Provide the (x, y) coordinate of the cell's center where the given text is located.  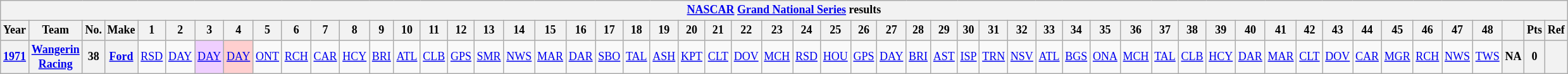
Team (56, 30)
ASH (664, 57)
MGR (1397, 57)
41 (1281, 30)
19 (664, 30)
25 (835, 30)
31 (993, 30)
HOU (835, 57)
8 (354, 30)
35 (1105, 30)
AST (944, 57)
30 (968, 30)
16 (581, 30)
46 (1428, 30)
0 (1535, 57)
45 (1397, 30)
KPT (692, 57)
36 (1136, 30)
15 (551, 30)
BGS (1076, 57)
TRN (993, 57)
Pts (1535, 30)
32 (1023, 30)
44 (1367, 30)
7 (325, 30)
42 (1310, 30)
22 (746, 30)
34 (1076, 30)
1971 (15, 57)
NASCAR Grand National Series results (784, 10)
Make (121, 30)
ISP (968, 57)
5 (268, 30)
Ford (121, 57)
6 (296, 30)
Ref (1556, 30)
17 (609, 30)
No. (94, 30)
10 (407, 30)
29 (944, 30)
47 (1458, 30)
4 (239, 30)
11 (434, 30)
39 (1221, 30)
48 (1487, 30)
33 (1049, 30)
37 (1165, 30)
NSV (1023, 57)
NA (1514, 57)
ONA (1105, 57)
ONT (268, 57)
Wangerin Racing (56, 57)
Year (15, 30)
40 (1250, 30)
2 (180, 30)
3 (209, 30)
43 (1338, 30)
20 (692, 30)
9 (382, 30)
SMR (488, 57)
26 (864, 30)
18 (637, 30)
27 (892, 30)
28 (919, 30)
12 (461, 30)
14 (519, 30)
24 (807, 30)
1 (152, 30)
23 (777, 30)
21 (718, 30)
TWS (1487, 57)
13 (488, 30)
SBO (609, 57)
